For the text-containing cell, return its midpoint in (X, Y) coordinate format. 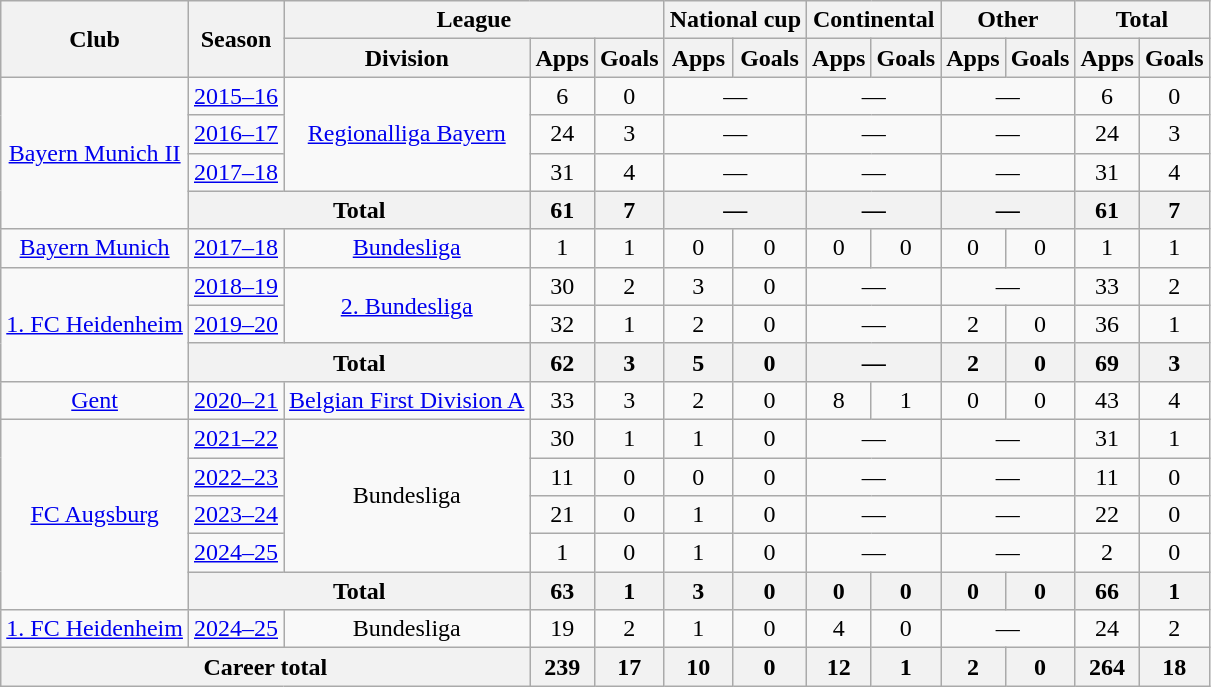
National cup (735, 20)
43 (1107, 400)
12 (839, 667)
18 (1174, 667)
2015–16 (236, 96)
Gent (95, 400)
Division (407, 58)
2019–20 (236, 324)
8 (839, 400)
2016–17 (236, 134)
32 (562, 324)
239 (562, 667)
19 (562, 629)
5 (698, 362)
22 (1107, 515)
66 (1107, 591)
21 (562, 515)
2022–23 (236, 477)
Club (95, 39)
Bayern Munich II (95, 153)
2018–19 (236, 286)
2. Bundesliga (407, 305)
2021–22 (236, 438)
62 (562, 362)
2020–21 (236, 400)
Belgian First Division A (407, 400)
Regionalliga Bayern (407, 134)
264 (1107, 667)
Season (236, 39)
63 (562, 591)
Other (1008, 20)
Continental (874, 20)
League (474, 20)
69 (1107, 362)
Career total (266, 667)
FC Augsburg (95, 514)
Bayern Munich (95, 248)
2023–24 (236, 515)
17 (629, 667)
10 (698, 667)
36 (1107, 324)
